Output the (x, y) coordinate of the center of the cell containing the given text.  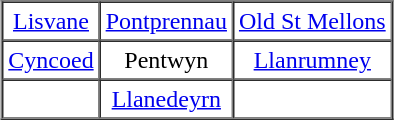
Llanrumney (312, 60)
Cyncoed (50, 60)
Lisvane (50, 22)
Pentwyn (166, 60)
Old St Mellons (312, 22)
Llanedeyrn (166, 100)
Pontprennau (166, 22)
